For the text-containing cell, return its midpoint in (x, y) coordinate format. 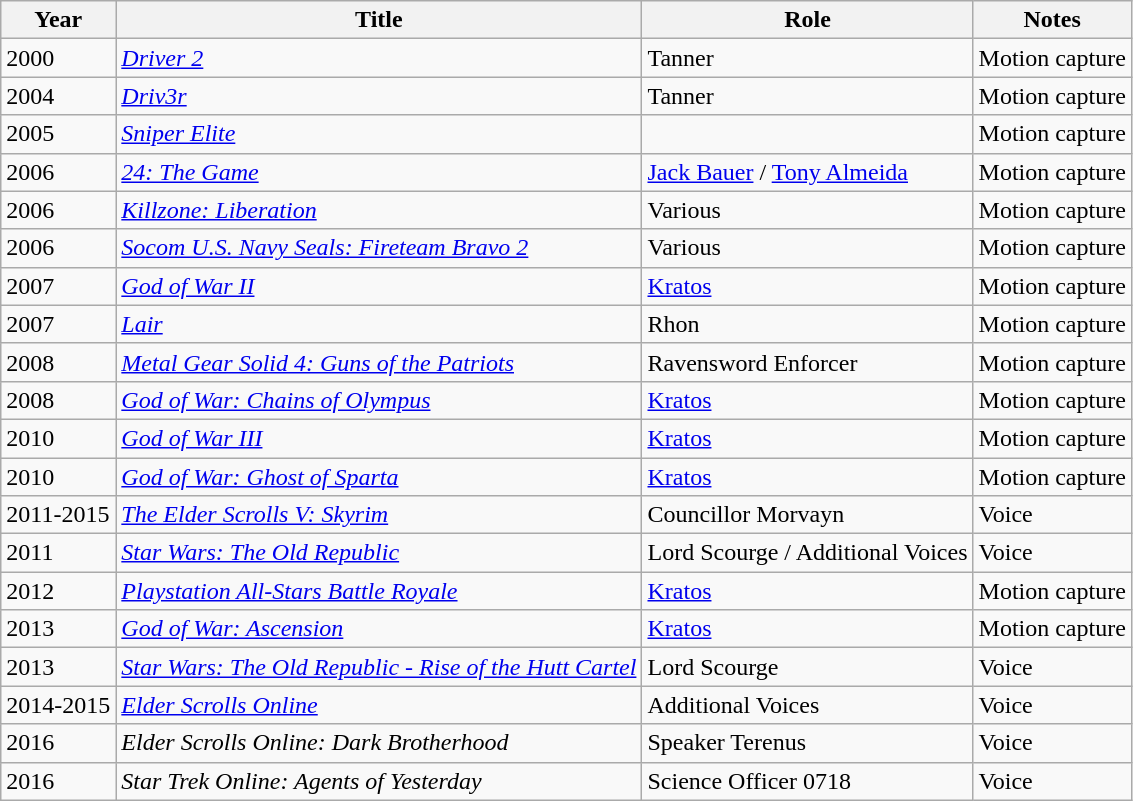
2004 (58, 96)
2000 (58, 58)
2011 (58, 553)
Star Wars: The Old Republic - Rise of the Hutt Cartel (379, 667)
Star Wars: The Old Republic (379, 553)
Science Officer 0718 (808, 781)
Lord Scourge / Additional Voices (808, 553)
God of War: Ghost of Sparta (379, 477)
Socom U.S. Navy Seals: Fireteam Bravo 2 (379, 248)
God of War II (379, 286)
Killzone: Liberation (379, 210)
Year (58, 20)
Sniper Elite (379, 134)
Lair (379, 324)
Lord Scourge (808, 667)
God of War: Ascension (379, 629)
Councillor Morvayn (808, 515)
Role (808, 20)
God of War III (379, 438)
Additional Voices (808, 705)
Driver 2 (379, 58)
Jack Bauer / Tony Almeida (808, 172)
Elder Scrolls Online: Dark Brotherhood (379, 743)
2005 (58, 134)
2012 (58, 591)
2014-2015 (58, 705)
Driv3r (379, 96)
Title (379, 20)
God of War: Chains of Olympus (379, 400)
Star Trek Online: Agents of Yesterday (379, 781)
24: The Game (379, 172)
Metal Gear Solid 4: Guns of the Patriots (379, 362)
Elder Scrolls Online (379, 705)
2011-2015 (58, 515)
Playstation All-Stars Battle Royale (379, 591)
Speaker Terenus (808, 743)
The Elder Scrolls V: Skyrim (379, 515)
Ravensword Enforcer (808, 362)
Notes (1052, 20)
Rhon (808, 324)
